Return the (X, Y) coordinate for the center point of the cell that contains the specified text.  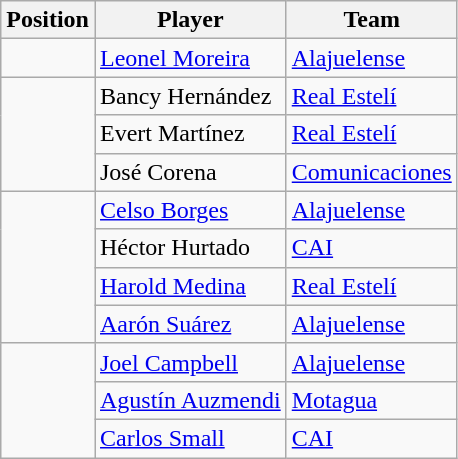
Team (372, 20)
Agustín Auzmendi (190, 400)
Celso Borges (190, 210)
Bancy Hernández (190, 96)
Position (48, 20)
Motagua (372, 400)
Player (190, 20)
Evert Martínez (190, 134)
Aarón Suárez (190, 324)
Leonel Moreira (190, 58)
Harold Medina (190, 286)
Carlos Small (190, 438)
Héctor Hurtado (190, 248)
Joel Campbell (190, 362)
Comunicaciones (372, 172)
José Corena (190, 172)
